Find where the given text appears and provide that cell's center as [X, Y] coordinate. 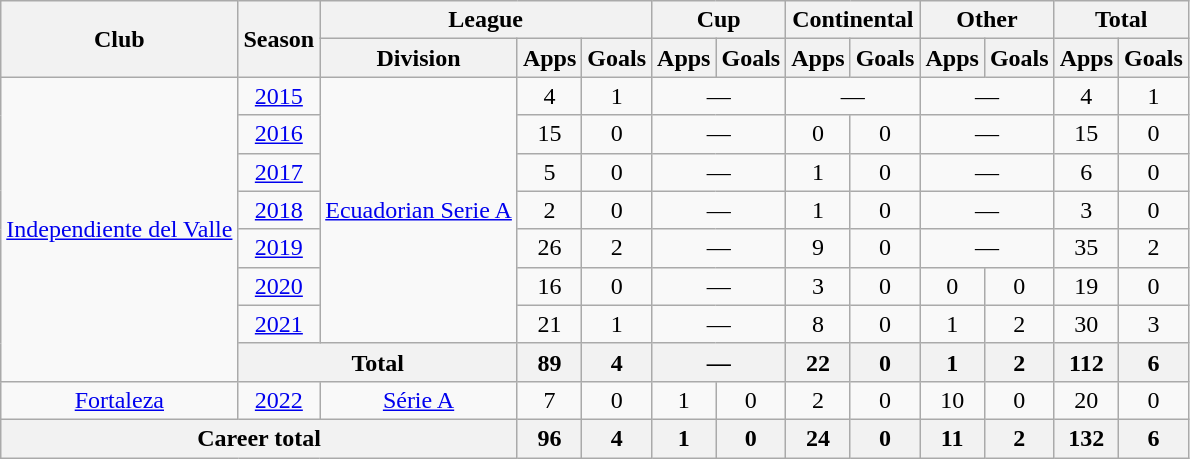
132 [1086, 438]
Division [419, 58]
9 [818, 248]
21 [549, 324]
Série A [419, 400]
Cup [719, 20]
2015 [279, 96]
7 [549, 400]
5 [549, 172]
22 [818, 362]
8 [818, 324]
96 [549, 438]
2021 [279, 324]
16 [549, 286]
11 [952, 438]
112 [1086, 362]
89 [549, 362]
Independiente del Valle [120, 229]
2016 [279, 134]
2017 [279, 172]
20 [1086, 400]
Ecuadorian Serie A [419, 210]
Continental [853, 20]
2022 [279, 400]
Season [279, 39]
24 [818, 438]
Club [120, 39]
2020 [279, 286]
League [486, 20]
2018 [279, 210]
Career total [260, 438]
10 [952, 400]
2019 [279, 248]
30 [1086, 324]
Fortaleza [120, 400]
Other [987, 20]
26 [549, 248]
35 [1086, 248]
19 [1086, 286]
